Locate the cell with the specified text and output its (x, y) center coordinate. 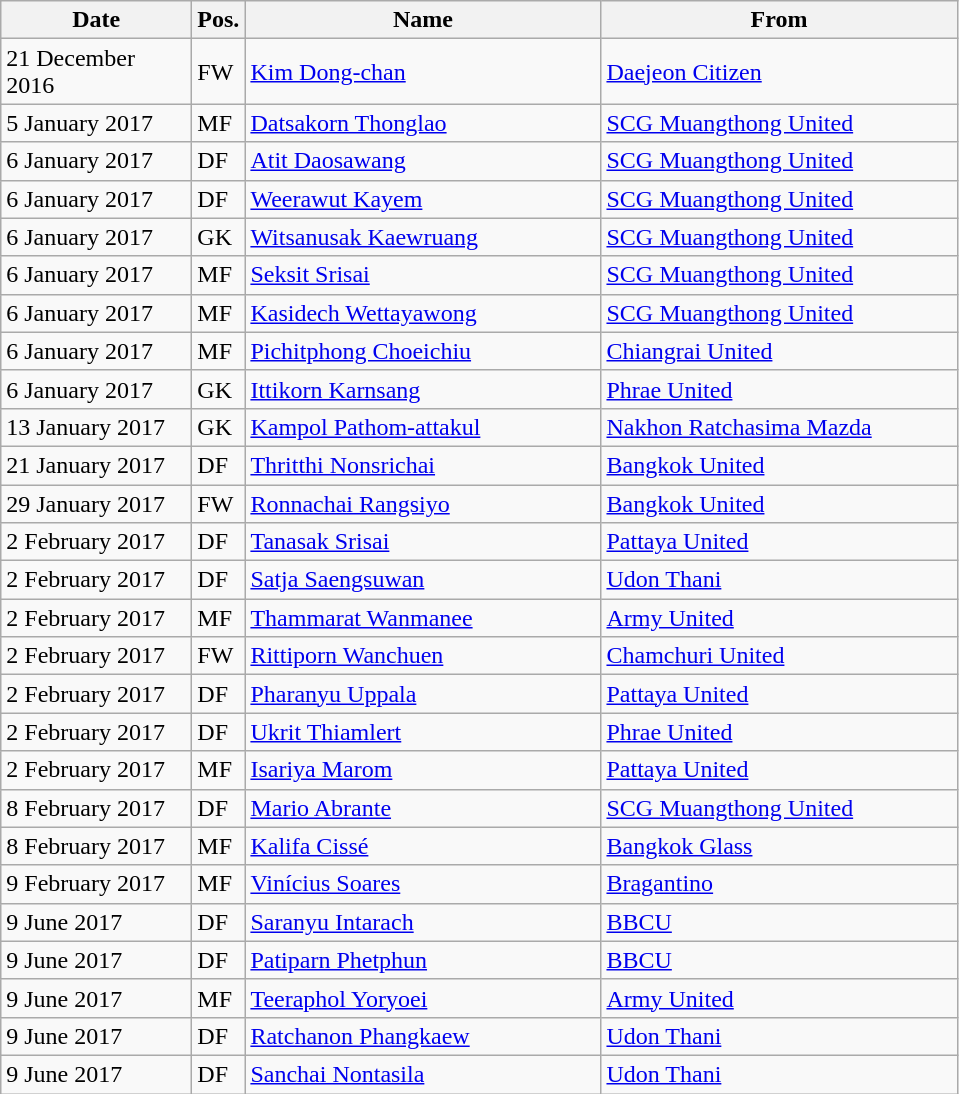
Kalifa Cissé (423, 846)
Daejeon Citizen (779, 72)
Sanchai Nontasila (423, 1074)
Ronnachai Rangsiyo (423, 503)
Chamchuri United (779, 656)
Date (96, 20)
Name (423, 20)
Kim Dong-chan (423, 72)
Ratchanon Phangkaew (423, 1036)
Weerawut Kayem (423, 199)
Thammarat Wanmanee (423, 618)
21 December 2016 (96, 72)
Chiangrai United (779, 351)
Pharanyu Uppala (423, 694)
Nakhon Ratchasima Mazda (779, 427)
Satja Saengsuwan (423, 580)
Vinícius Soares (423, 884)
Isariya Marom (423, 770)
Pos. (218, 20)
Mario Abrante (423, 808)
Ukrit Thiamlert (423, 732)
Witsanusak Kaewruang (423, 237)
Saranyu Intarach (423, 922)
Ittikorn Karnsang (423, 389)
Kasidech Wettayawong (423, 313)
Kampol Pathom-attakul (423, 427)
Atit Daosawang (423, 161)
Tanasak Srisai (423, 542)
Teeraphol Yoryoei (423, 998)
9 February 2017 (96, 884)
Datsakorn Thonglao (423, 123)
Pichitphong Choeichiu (423, 351)
Patiparn Phetphun (423, 960)
21 January 2017 (96, 465)
Rittiporn Wanchuen (423, 656)
From (779, 20)
Thritthi Nonsrichai (423, 465)
Bangkok Glass (779, 846)
Seksit Srisai (423, 275)
13 January 2017 (96, 427)
5 January 2017 (96, 123)
Bragantino (779, 884)
29 January 2017 (96, 503)
